Return the [x, y] coordinate for the center point of the cell that contains the specified text.  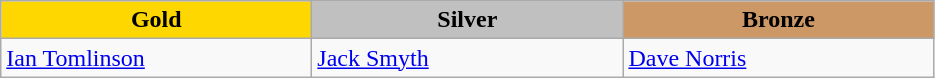
Ian Tomlinson [156, 58]
Gold [156, 20]
Dave Norris [778, 58]
Jack Smyth [468, 58]
Bronze [778, 20]
Silver [468, 20]
